Identify which cell holds the provided text, then report its (x, y) central coordinate. 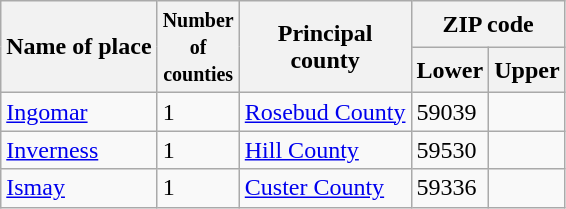
Rosebud County (325, 112)
Lower (450, 70)
ZIP code (488, 24)
Principal county (325, 47)
59039 (450, 112)
Inverness (79, 150)
Ismay (79, 188)
Upper (527, 70)
Number ofcounties (198, 47)
Ingomar (79, 112)
Hill County (325, 150)
Name of place (79, 47)
59530 (450, 150)
59336 (450, 188)
Custer County (325, 188)
